Determine the (X, Y) coordinate at the center of the cell enclosing the given text.  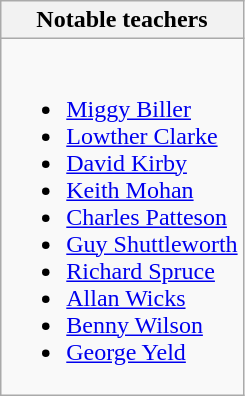
Notable teachers (122, 20)
Miggy BillerLowther ClarkeDavid KirbyKeith MohanCharles PattesonGuy ShuttleworthRichard SpruceAllan WicksBenny WilsonGeorge Yeld (122, 217)
